Identify which cell holds the provided text, then report its (X, Y) central coordinate. 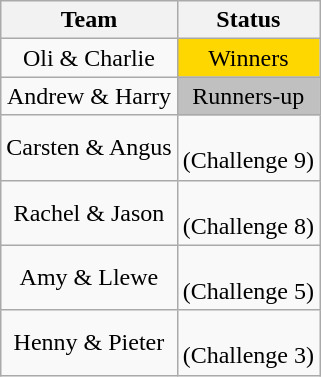
(Challenge 3) (248, 342)
Andrew & Harry (89, 96)
Amy & Llewe (89, 278)
Runners-up (248, 96)
Rachel & Jason (89, 212)
Winners (248, 58)
(Challenge 8) (248, 212)
(Challenge 9) (248, 148)
Oli & Charlie (89, 58)
Status (248, 20)
Carsten & Angus (89, 148)
Team (89, 20)
Henny & Pieter (89, 342)
(Challenge 5) (248, 278)
